Output the (X, Y) coordinate of the center of the cell containing the given text.  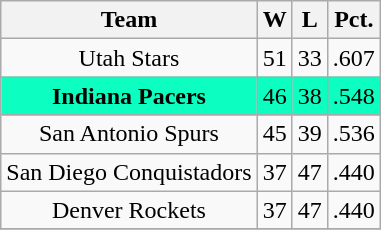
San Diego Conquistadors (129, 172)
51 (274, 58)
Denver Rockets (129, 210)
San Antonio Spurs (129, 134)
45 (274, 134)
38 (310, 96)
Indiana Pacers (129, 96)
Utah Stars (129, 58)
.548 (354, 96)
L (310, 20)
Team (129, 20)
39 (310, 134)
33 (310, 58)
Pct. (354, 20)
.536 (354, 134)
46 (274, 96)
W (274, 20)
.607 (354, 58)
